From the cell containing the given text, extract its center point as [x, y] coordinate. 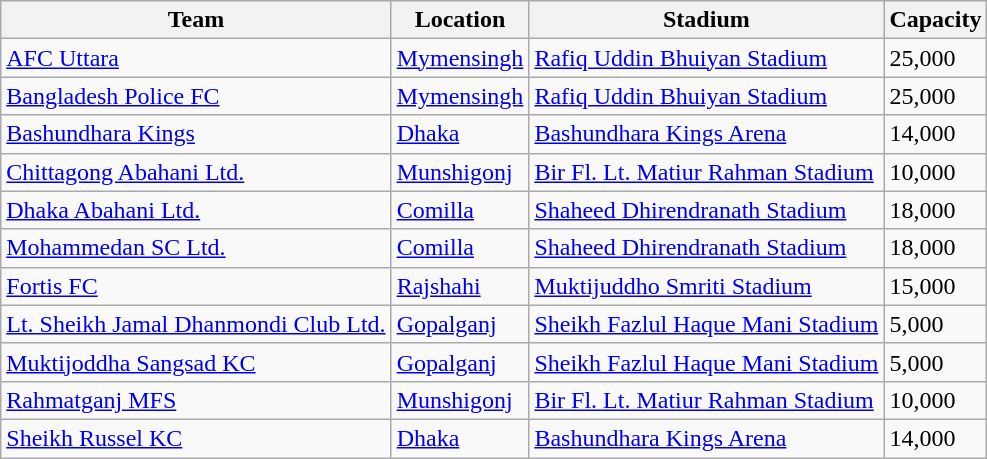
Sheikh Russel KC [196, 438]
Lt. Sheikh Jamal Dhanmondi Club Ltd. [196, 324]
Location [460, 20]
Capacity [936, 20]
Fortis FC [196, 286]
AFC Uttara [196, 58]
Dhaka Abahani Ltd. [196, 210]
15,000 [936, 286]
Rahmatganj MFS [196, 400]
Bashundhara Kings [196, 134]
Chittagong Abahani Ltd. [196, 172]
Muktijuddho Smriti Stadium [706, 286]
Team [196, 20]
Mohammedan SC Ltd. [196, 248]
Stadium [706, 20]
Bangladesh Police FC [196, 96]
Muktijoddha Sangsad KC [196, 362]
Rajshahi [460, 286]
